Return the [x, y] coordinate for the center point of the cell that contains the specified text.  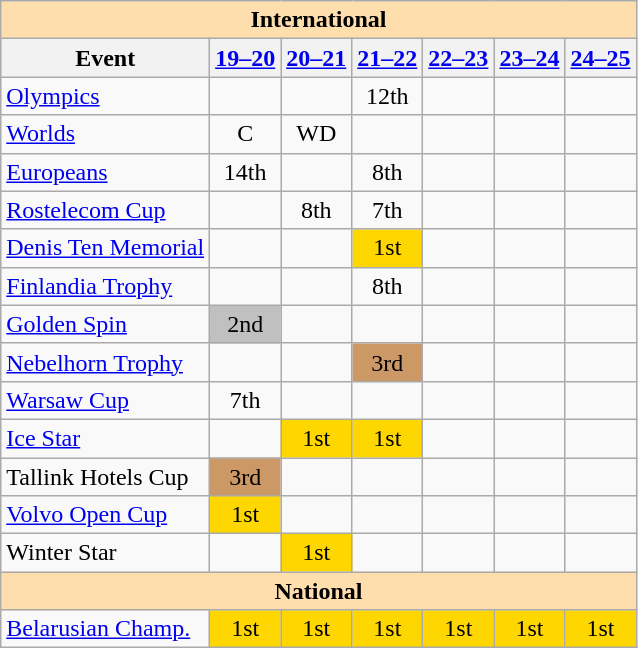
24–25 [600, 58]
Finlandia Trophy [106, 286]
Tallink Hotels Cup [106, 477]
19–20 [246, 58]
C [246, 134]
21–22 [388, 58]
International [318, 20]
National [318, 591]
Denis Ten Memorial [106, 248]
Rostelecom Cup [106, 210]
20–21 [316, 58]
14th [246, 172]
Winter Star [106, 553]
23–24 [530, 58]
12th [388, 96]
Belarusian Champ. [106, 629]
22–23 [458, 58]
Golden Spin [106, 324]
Europeans [106, 172]
2nd [246, 324]
Warsaw Cup [106, 400]
Nebelhorn Trophy [106, 362]
Volvo Open Cup [106, 515]
Worlds [106, 134]
WD [316, 134]
Olympics [106, 96]
Ice Star [106, 438]
Event [106, 58]
